Locate the cell with the specified text and output its [X, Y] center coordinate. 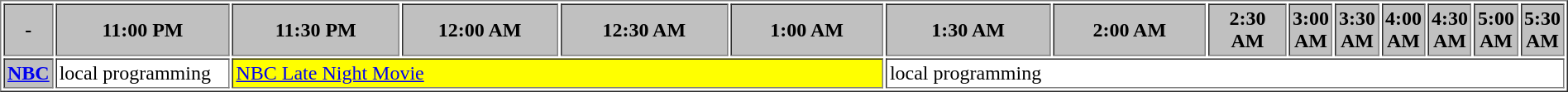
1:30 AM [968, 30]
5:30 AM [1542, 30]
4:30 AM [1449, 30]
5:00 AM [1495, 30]
11:00 PM [142, 30]
12:30 AM [644, 30]
NBC Late Night Movie [557, 73]
3:30 AM [1356, 30]
11:30 PM [316, 30]
NBC [28, 73]
12:00 AM [480, 30]
2:00 AM [1130, 30]
- [28, 30]
3:00 AM [1310, 30]
2:30 AM [1248, 30]
4:00 AM [1403, 30]
1:00 AM [807, 30]
